Capture the cell that displays the provided text and extract its (x, y) central coordinate. 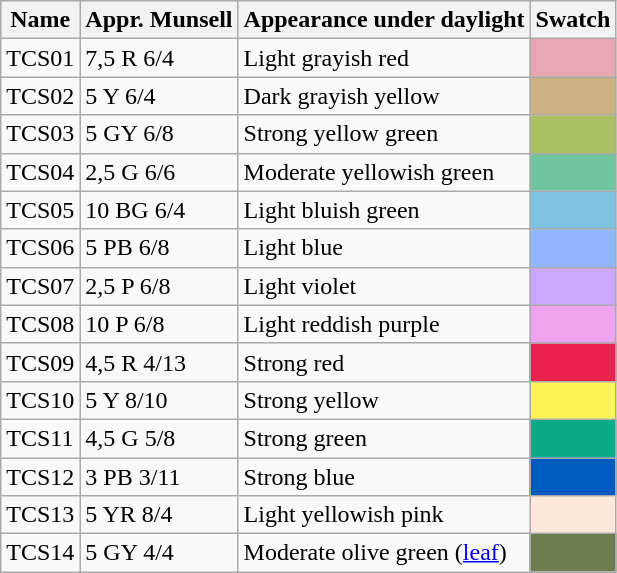
5 PB 6/8 (159, 248)
3 PB 3/11 (159, 477)
Moderate olive green (leaf) (384, 553)
4,5 R 4/13 (159, 362)
Name (40, 20)
TCS01 (40, 58)
Light bluish green (384, 210)
TCS07 (40, 286)
5 YR 8/4 (159, 515)
Strong yellow green (384, 134)
Appearance under daylight (384, 20)
TCS13 (40, 515)
Light yellowish pink (384, 515)
Appr. Munsell (159, 20)
Light reddish purple (384, 324)
TCS09 (40, 362)
10 BG 6/4 (159, 210)
Moderate yellowish green (384, 172)
Dark grayish yellow (384, 96)
Swatch (573, 20)
TCS08 (40, 324)
5 GY 6/8 (159, 134)
2,5 G 6/6 (159, 172)
Strong blue (384, 477)
5 GY 4/4 (159, 553)
TCS11 (40, 438)
2,5 P 6/8 (159, 286)
TCS03 (40, 134)
Strong yellow (384, 400)
TCS10 (40, 400)
TCS02 (40, 96)
Strong green (384, 438)
10 P 6/8 (159, 324)
TCS04 (40, 172)
7,5 R 6/4 (159, 58)
Light grayish red (384, 58)
5 Y 8/10 (159, 400)
Light blue (384, 248)
TCS14 (40, 553)
TCS12 (40, 477)
TCS06 (40, 248)
5 Y 6/4 (159, 96)
Strong red (384, 362)
TCS05 (40, 210)
Light violet (384, 286)
4,5 G 5/8 (159, 438)
